Return the (X, Y) coordinate for the center point of the cell that contains the specified text.  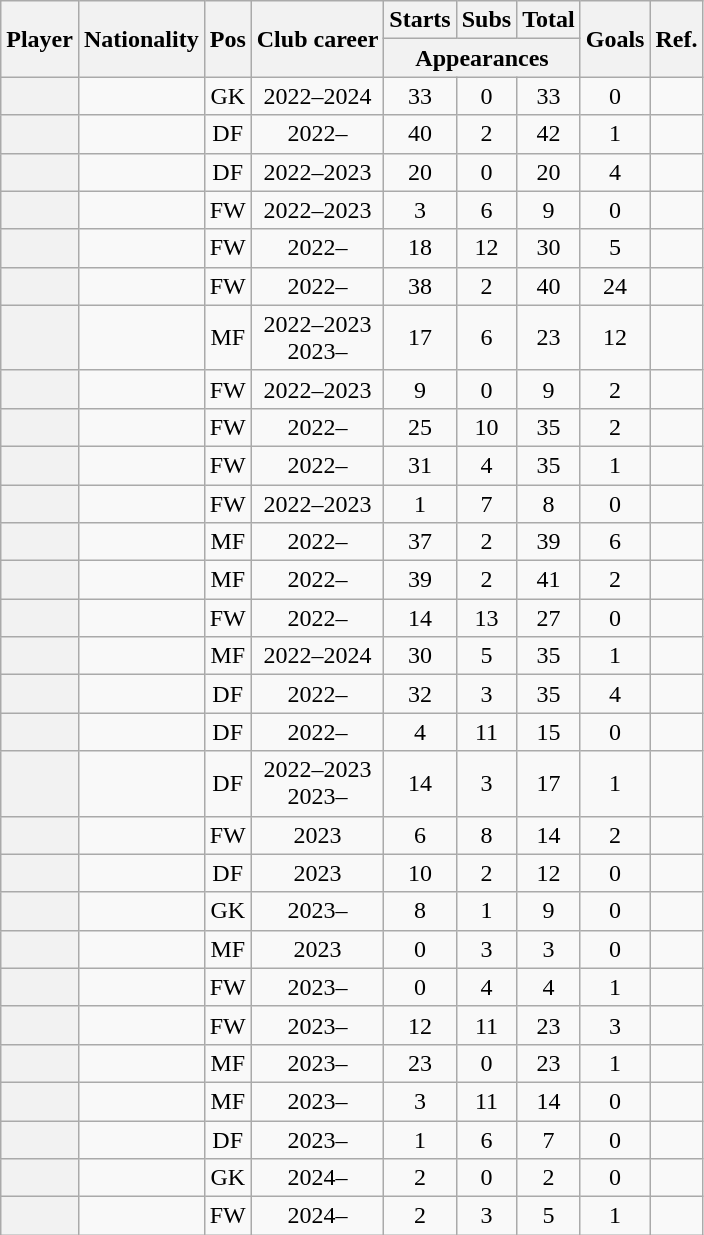
Subs (486, 20)
15 (549, 732)
Player (40, 39)
37 (420, 542)
24 (615, 286)
31 (420, 465)
18 (420, 248)
38 (420, 286)
41 (549, 580)
Goals (615, 39)
Total (549, 20)
25 (420, 427)
Nationality (141, 39)
Pos (228, 39)
Appearances (482, 58)
32 (420, 694)
27 (549, 618)
13 (486, 618)
Ref. (676, 39)
42 (549, 134)
Club career (318, 39)
Starts (420, 20)
